Return (x, y) of the center of cell containing provided text 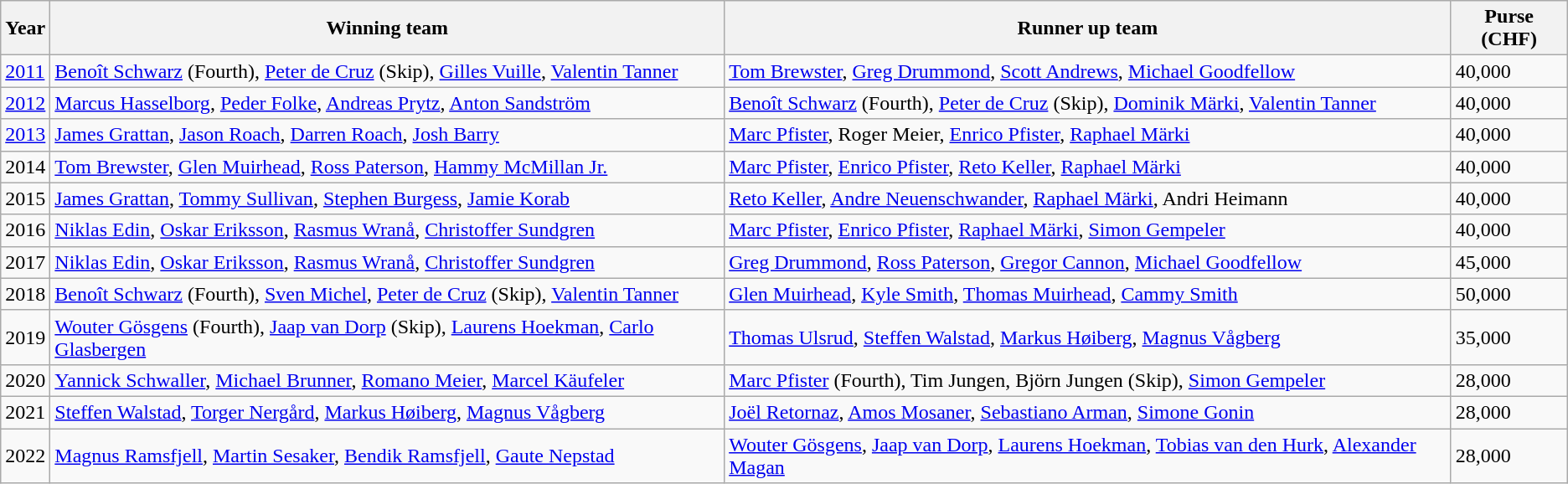
Tom Brewster, Greg Drummond, Scott Andrews, Michael Goodfellow (1087, 71)
2013 (25, 135)
50,000 (1509, 294)
45,000 (1509, 262)
Benoît Schwarz (Fourth), Peter de Cruz (Skip), Dominik Märki, Valentin Tanner (1087, 103)
2016 (25, 230)
2022 (25, 456)
Runner up team (1087, 28)
Benoît Schwarz (Fourth), Peter de Cruz (Skip), Gilles Vuille, Valentin Tanner (387, 71)
Year (25, 28)
Marc Pfister (Fourth), Tim Jungen, Björn Jungen (Skip), Simon Gempeler (1087, 380)
Joël Retornaz, Amos Mosaner, Sebastiano Arman, Simone Gonin (1087, 412)
2014 (25, 167)
Greg Drummond, Ross Paterson, Gregor Cannon, Michael Goodfellow (1087, 262)
2012 (25, 103)
Magnus Ramsfjell, Martin Sesaker, Bendik Ramsfjell, Gaute Nepstad (387, 456)
Marc Pfister, Enrico Pfister, Raphael Märki, Simon Gempeler (1087, 230)
Glen Muirhead, Kyle Smith, Thomas Muirhead, Cammy Smith (1087, 294)
2015 (25, 198)
Marc Pfister, Roger Meier, Enrico Pfister, Raphael Märki (1087, 135)
2020 (25, 380)
2021 (25, 412)
2019 (25, 337)
James Grattan, Tommy Sullivan, Stephen Burgess, Jamie Korab (387, 198)
Yannick Schwaller, Michael Brunner, Romano Meier, Marcel Käufeler (387, 380)
James Grattan, Jason Roach, Darren Roach, Josh Barry (387, 135)
Thomas Ulsrud, Steffen Walstad, Markus Høiberg, Magnus Vågberg (1087, 337)
Winning team (387, 28)
Tom Brewster, Glen Muirhead, Ross Paterson, Hammy McMillan Jr. (387, 167)
Marc Pfister, Enrico Pfister, Reto Keller, Raphael Märki (1087, 167)
35,000 (1509, 337)
Marcus Hasselborg, Peder Folke, Andreas Prytz, Anton Sandström (387, 103)
Steffen Walstad, Torger Nergård, Markus Høiberg, Magnus Vågberg (387, 412)
2011 (25, 71)
Reto Keller, Andre Neuenschwander, Raphael Märki, Andri Heimann (1087, 198)
Wouter Gösgens (Fourth), Jaap van Dorp (Skip), Laurens Hoekman, Carlo Glasbergen (387, 337)
Purse (CHF) (1509, 28)
Benoît Schwarz (Fourth), Sven Michel, Peter de Cruz (Skip), Valentin Tanner (387, 294)
2017 (25, 262)
2018 (25, 294)
Wouter Gösgens, Jaap van Dorp, Laurens Hoekman, Tobias van den Hurk, Alexander Magan (1087, 456)
